Find where the given text appears and provide that cell's center as (x, y) coordinate. 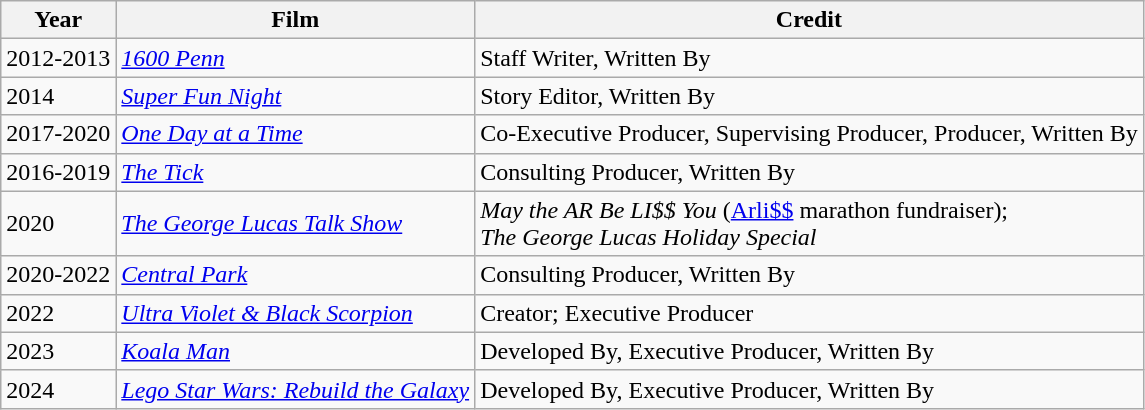
The George Lucas Talk Show (296, 224)
May the AR Be LI$$ You (Arli$$ marathon fundraiser);The George Lucas Holiday Special (810, 224)
2016-2019 (58, 172)
Koala Man (296, 351)
The Tick (296, 172)
2017-2020 (58, 134)
Year (58, 20)
Credit (810, 20)
2023 (58, 351)
Story Editor, Written By (810, 96)
2022 (58, 313)
1600 Penn (296, 58)
Co-Executive Producer, Supervising Producer, Producer, Written By (810, 134)
2020-2022 (58, 275)
2014 (58, 96)
Film (296, 20)
Lego Star Wars: Rebuild the Galaxy (296, 389)
One Day at a Time (296, 134)
Super Fun Night (296, 96)
Ultra Violet & Black Scorpion (296, 313)
Creator; Executive Producer (810, 313)
2012-2013 (58, 58)
Central Park (296, 275)
2020 (58, 224)
2024 (58, 389)
Staff Writer, Written By (810, 58)
